Identify which cell holds the provided text, then report its [X, Y] central coordinate. 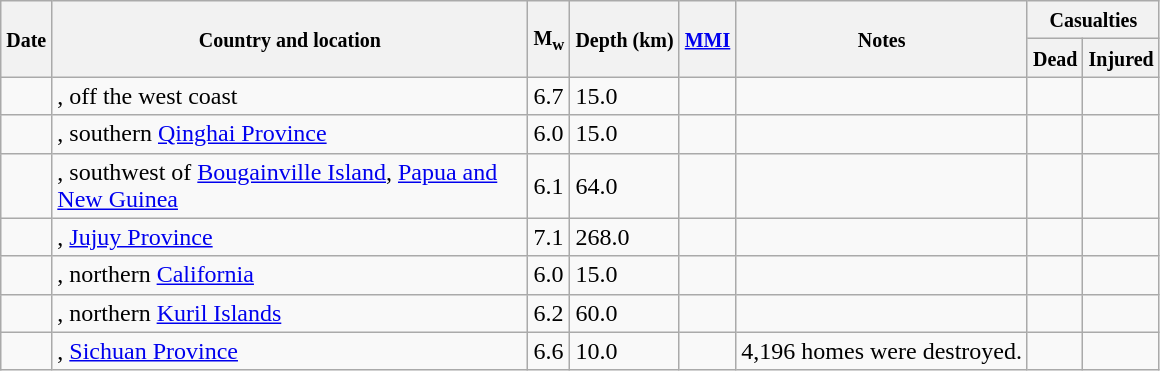
Dead [1055, 58]
MMI [708, 39]
, northern California [290, 275]
Injured [1121, 58]
, southern Qinghai Province [290, 134]
6.1 [549, 186]
, northern Kuril Islands [290, 313]
6.7 [549, 96]
6.2 [549, 313]
6.6 [549, 351]
7.1 [549, 237]
Casualties [1093, 20]
4,196 homes were destroyed. [882, 351]
Date [26, 39]
60.0 [624, 313]
Mw [549, 39]
, Jujuy Province [290, 237]
64.0 [624, 186]
Country and location [290, 39]
Depth (km) [624, 39]
268.0 [624, 237]
10.0 [624, 351]
Notes [882, 39]
, Sichuan Province [290, 351]
, southwest of Bougainville Island, Papua and New Guinea [290, 186]
, off the west coast [290, 96]
